Identify which cell holds the provided text, then report its (X, Y) central coordinate. 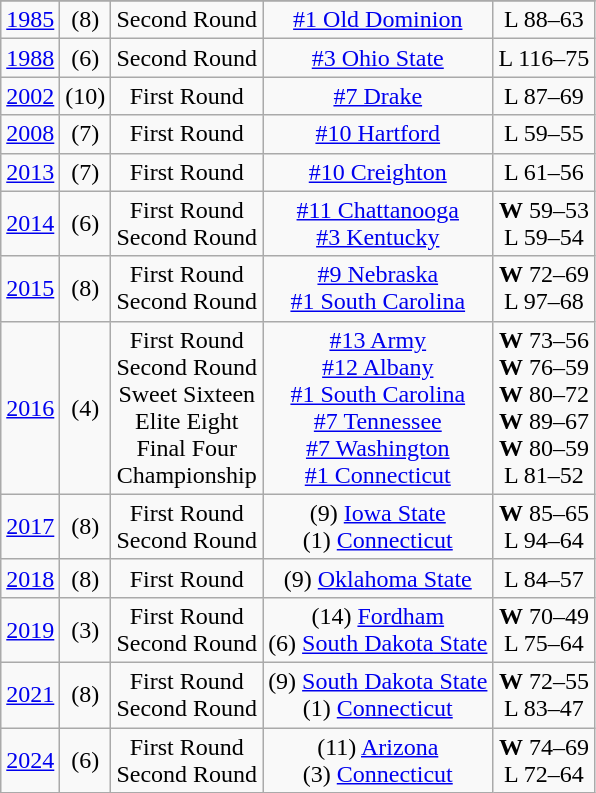
(11) Arizona(3) Connecticut (378, 760)
2021 (30, 694)
W 73–56W 76–59W 80–72W 89–67W 80–59L 81–52 (544, 408)
(9) Iowa State(1) Connecticut (378, 526)
L 84–57 (544, 578)
2013 (30, 172)
L 87–69 (544, 96)
2017 (30, 526)
#10 Hartford (378, 134)
2024 (30, 760)
L 116–75 (544, 58)
(9) South Dakota State(1) Connecticut (378, 694)
L 59–55 (544, 134)
W 74–69L 72–64 (544, 760)
(3) (86, 630)
W 59–53L 59–54 (544, 224)
#10 Creighton (378, 172)
L 61–56 (544, 172)
W 72–69L 97–68 (544, 288)
#7 Drake (378, 96)
#9 Nebraska#1 South Carolina (378, 288)
L 88–63 (544, 20)
(4) (86, 408)
2015 (30, 288)
#11 Chattanooga#3 Kentucky (378, 224)
#3 Ohio State (378, 58)
W 70–49L 75–64 (544, 630)
#13 Army#12 Albany#1 South Carolina#7 Tennessee#7 Washington#1 Connecticut (378, 408)
#1 Old Dominion (378, 20)
2019 (30, 630)
2016 (30, 408)
2014 (30, 224)
(10) (86, 96)
W 72–55L 83–47 (544, 694)
First RoundSecond RoundSweet SixteenElite EightFinal FourChampionship (187, 408)
(9) Oklahoma State (378, 578)
2002 (30, 96)
1988 (30, 58)
W 85–65L 94–64 (544, 526)
(14) Fordham(6) South Dakota State (378, 630)
2008 (30, 134)
2018 (30, 578)
1985 (30, 20)
